Return the (x, y) coordinate for the center point of the cell that contains the specified text.  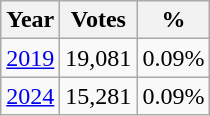
15,281 (98, 96)
19,081 (98, 58)
2024 (30, 96)
% (174, 20)
2019 (30, 58)
Year (30, 20)
Votes (98, 20)
